Capture the cell that displays the provided text and extract its (X, Y) central coordinate. 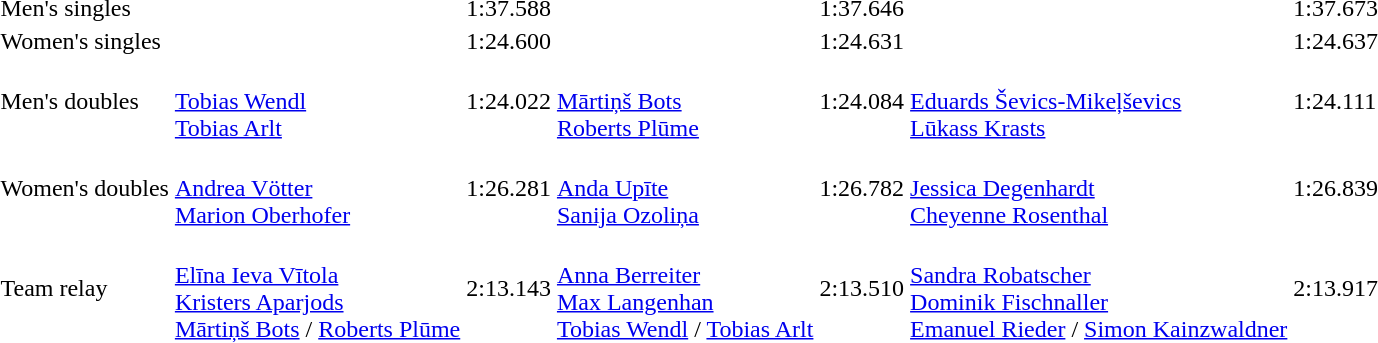
Tobias WendlTobias Arlt (317, 101)
Anda UpīteSanija Ozoliņa (685, 188)
1:24.084 (862, 101)
1:24.631 (862, 41)
1:24.600 (509, 41)
1:24.022 (509, 101)
1:26.281 (509, 188)
Mārtiņš BotsRoberts Plūme (685, 101)
Eduards Ševics-MikeļševicsLūkass Krasts (1099, 101)
Jessica DegenhardtCheyenne Rosenthal (1099, 188)
Andrea VötterMarion Oberhofer (317, 188)
1:26.782 (862, 188)
